Locate the cell with the specified text and output its (X, Y) center coordinate. 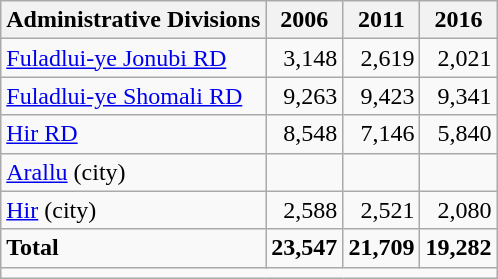
Total (134, 248)
21,709 (382, 248)
7,146 (382, 134)
2,521 (382, 210)
9,263 (304, 96)
Administrative Divisions (134, 20)
2011 (382, 20)
2,021 (458, 58)
2016 (458, 20)
Fuladlui-ye Jonubi RD (134, 58)
8,548 (304, 134)
Hir RD (134, 134)
9,341 (458, 96)
23,547 (304, 248)
Fuladlui-ye Shomali RD (134, 96)
Arallu (city) (134, 172)
2,588 (304, 210)
19,282 (458, 248)
Hir (city) (134, 210)
2006 (304, 20)
3,148 (304, 58)
2,619 (382, 58)
2,080 (458, 210)
9,423 (382, 96)
5,840 (458, 134)
